Capture the cell that displays the provided text and extract its (X, Y) central coordinate. 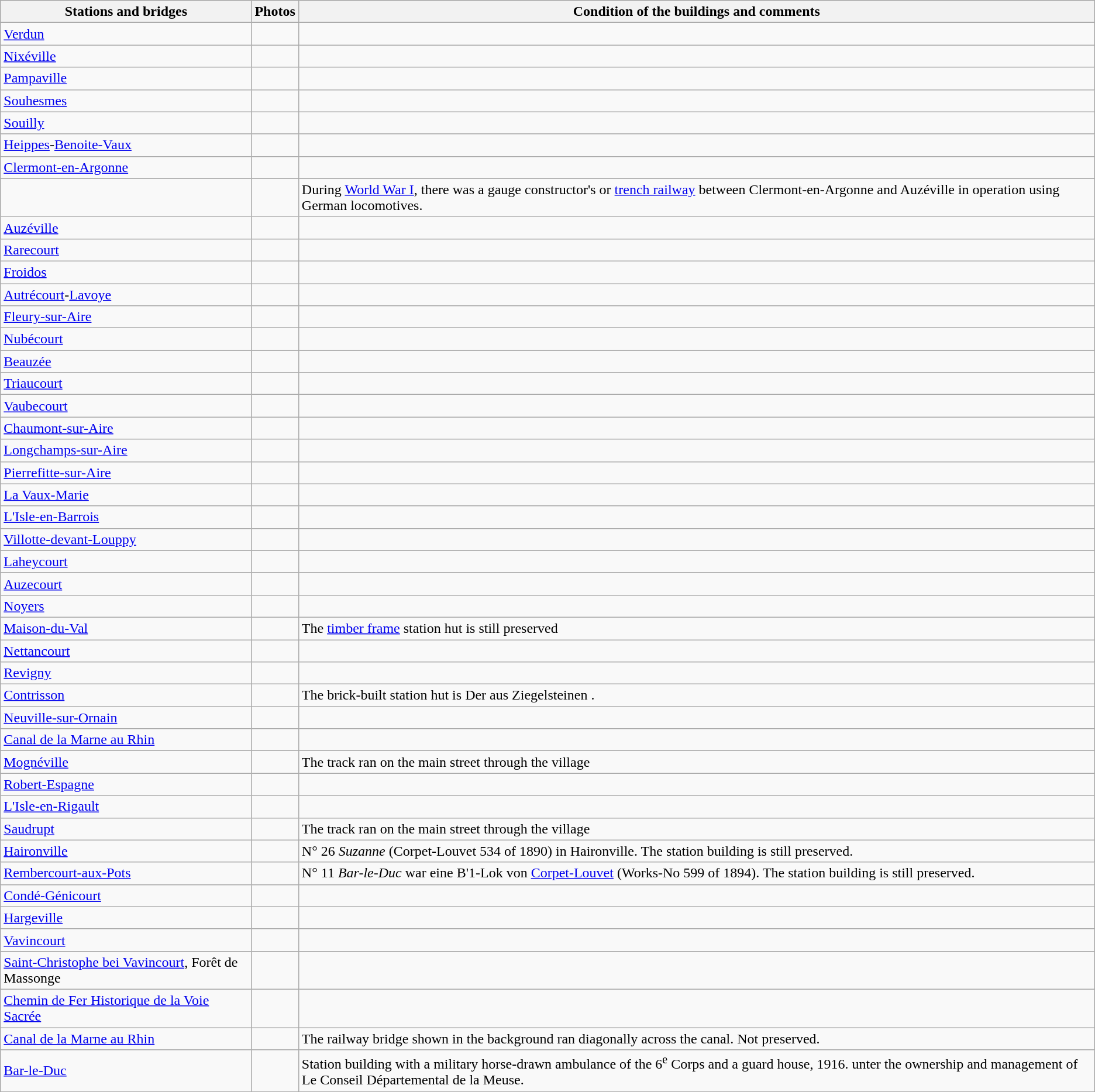
Vavincourt (126, 940)
L'Isle-en-Barrois (126, 517)
Autrécourt-Lavoye (126, 294)
Auzecourt (126, 584)
Neuville-sur-Ornain (126, 718)
Beauzée (126, 361)
Chemin de Fer Historique de la Voie Sacrée (126, 1008)
The brick-built station hut is Der aus Ziegelsteinen . (696, 695)
Heippes-Benoite-Vaux (126, 145)
Hargeville (126, 918)
Pampaville (126, 78)
The timber frame station hut is still preserved (696, 628)
Fleury-sur-Aire (126, 317)
Robert-Espagne (126, 784)
Saint-Christophe bei Vavincourt, Forêt de Massonge (126, 970)
Verdun (126, 34)
Noyers (126, 606)
Laheycourt (126, 561)
N° 26 Suzanne (Corpet-Louvet 534 of 1890) in Haironville. The station building is still preserved. (696, 851)
Nubécourt (126, 339)
Triaucourt (126, 384)
Bar-le-Duc (126, 1071)
The railway bridge shown in the background ran diagonally across the canal. Not preserved. (696, 1038)
Chaumont-sur-Aire (126, 428)
Photos (275, 12)
Stations and bridges (126, 12)
Revigny (126, 673)
La Vaux-Marie (126, 495)
Vaubecourt (126, 406)
Contrisson (126, 695)
Mognéville (126, 762)
Haironville (126, 851)
Souhesmes (126, 101)
Longchamps-sur-Aire (126, 450)
N° 11 Bar-le-Duc war eine B'1-Lok von Corpet-Louvet (Works-No 599 of 1894). The station building is still preserved. (696, 873)
Maison-du-Val (126, 628)
Villotte-devant-Louppy (126, 539)
Auzéville (126, 228)
Nettancourt (126, 651)
Souilly (126, 123)
Rarecourt (126, 250)
Condé-Génicourt (126, 895)
Condition of the buildings and comments (696, 12)
Clermont-en-Argonne (126, 167)
Pierrefitte-sur-Aire (126, 473)
Froidos (126, 272)
Nixéville (126, 56)
L'Isle-en-Rigault (126, 807)
Rembercourt-aux-Pots (126, 873)
Saudrupt (126, 829)
